Identify which cell holds the provided text, then report its (x, y) central coordinate. 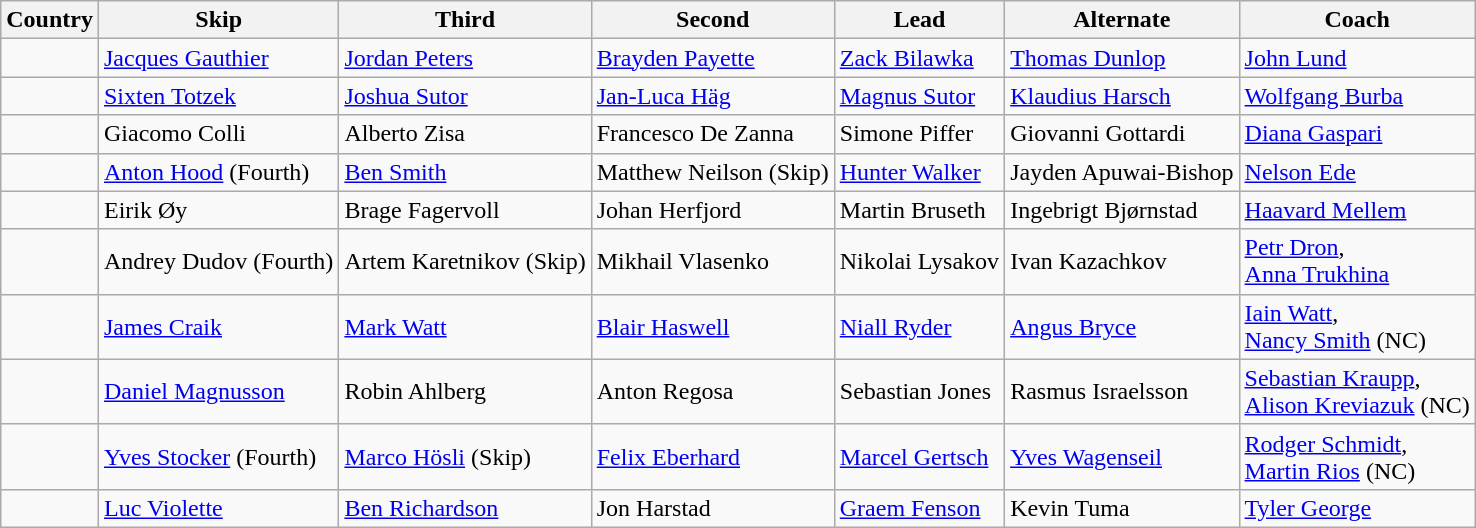
Jacques Gauthier (218, 58)
Jon Harstad (712, 508)
Ingebrigt Bjørnstad (1122, 210)
Marcel Gertsch (919, 456)
Klaudius Harsch (1122, 96)
Artem Karetnikov (Skip) (465, 262)
Iain Watt,Nancy Smith (NC) (1357, 326)
Ivan Kazachkov (1122, 262)
Hunter Walker (919, 172)
Eirik Øy (218, 210)
Ben Smith (465, 172)
Petr Dron,Anna Trukhina (1357, 262)
Ben Richardson (465, 508)
Jan-Luca Häg (712, 96)
Thomas Dunlop (1122, 58)
Rodger Schmidt,Martin Rios (NC) (1357, 456)
Martin Bruseth (919, 210)
Felix Eberhard (712, 456)
Jayden Apuwai-Bishop (1122, 172)
Giacomo Colli (218, 134)
Jordan Peters (465, 58)
Mikhail Vlasenko (712, 262)
Skip (218, 20)
Sebastian Kraupp,Alison Kreviazuk (NC) (1357, 392)
Andrey Dudov (Fourth) (218, 262)
Zack Bilawka (919, 58)
Yves Wagenseil (1122, 456)
Haavard Mellem (1357, 210)
Blair Haswell (712, 326)
Simone Piffer (919, 134)
Graem Fenson (919, 508)
Third (465, 20)
Wolfgang Burba (1357, 96)
Magnus Sutor (919, 96)
Alternate (1122, 20)
Marco Hösli (Skip) (465, 456)
Alberto Zisa (465, 134)
Brage Fagervoll (465, 210)
Kevin Tuma (1122, 508)
Johan Herfjord (712, 210)
Anton Hood (Fourth) (218, 172)
Francesco De Zanna (712, 134)
Sixten Totzek (218, 96)
Robin Ahlberg (465, 392)
Rasmus Israelsson (1122, 392)
Sebastian Jones (919, 392)
Tyler George (1357, 508)
Anton Regosa (712, 392)
Lead (919, 20)
Luc Violette (218, 508)
Angus Bryce (1122, 326)
Brayden Payette (712, 58)
Matthew Neilson (Skip) (712, 172)
Country (50, 20)
Daniel Magnusson (218, 392)
Coach (1357, 20)
Diana Gaspari (1357, 134)
Joshua Sutor (465, 96)
Giovanni Gottardi (1122, 134)
Yves Stocker (Fourth) (218, 456)
John Lund (1357, 58)
Second (712, 20)
Nelson Ede (1357, 172)
Nikolai Lysakov (919, 262)
Mark Watt (465, 326)
Niall Ryder (919, 326)
James Craik (218, 326)
